Determine the (X, Y) coordinate at the center of the cell enclosing the given text.  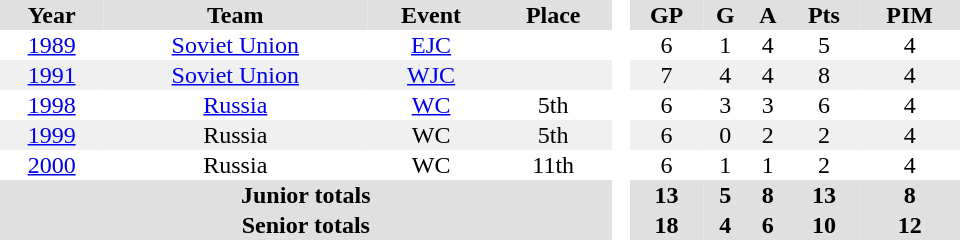
EJC (431, 45)
A (768, 15)
7 (667, 75)
Junior totals (306, 195)
1989 (52, 45)
1991 (52, 75)
1998 (52, 105)
Year (52, 15)
Senior totals (306, 225)
Team (235, 15)
GP (667, 15)
10 (824, 225)
18 (667, 225)
Pts (824, 15)
1999 (52, 135)
PIM (910, 15)
12 (910, 225)
0 (725, 135)
G (725, 15)
WJC (431, 75)
2000 (52, 165)
11th (554, 165)
Event (431, 15)
Place (554, 15)
